From the cell containing the given text, extract its center point as [x, y] coordinate. 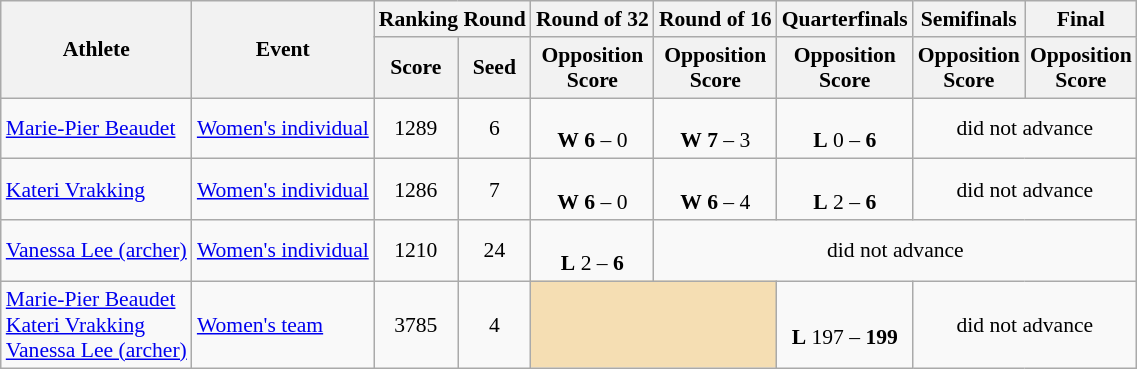
Ranking Round [452, 19]
Final [1081, 19]
L 0 – 6 [845, 128]
L 197 – 199 [845, 324]
6 [494, 128]
Kateri Vrakking [96, 190]
24 [494, 250]
Marie-Pier Beaudet [96, 128]
Athlete [96, 50]
Semifinals [969, 19]
W 6 – 4 [716, 190]
Seed [494, 68]
Vanessa Lee (archer) [96, 250]
7 [494, 190]
3785 [416, 324]
Round of 16 [716, 19]
1286 [416, 190]
1210 [416, 250]
Score [416, 68]
Event [283, 50]
Women's team [283, 324]
Quarterfinals [845, 19]
Round of 32 [592, 19]
4 [494, 324]
Marie-Pier BeaudetKateri VrakkingVanessa Lee (archer) [96, 324]
1289 [416, 128]
W 7 – 3 [716, 128]
